Scan for the cell matching the given text and deliver its [x, y] coordinate at center. 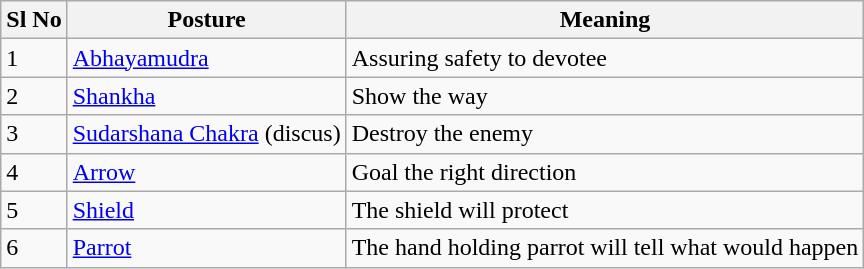
Abhayamudra [206, 58]
4 [34, 172]
Arrow [206, 172]
Shankha [206, 96]
3 [34, 134]
5 [34, 210]
Destroy the enemy [605, 134]
Show the way [605, 96]
Meaning [605, 20]
Goal the right direction [605, 172]
Posture [206, 20]
The hand holding parrot will tell what would happen [605, 248]
Parrot [206, 248]
Assuring safety to devotee [605, 58]
1 [34, 58]
The shield will protect [605, 210]
Sl No [34, 20]
Sudarshana Chakra (discus) [206, 134]
6 [34, 248]
Shield [206, 210]
2 [34, 96]
